Identify which cell holds the provided text, then report its (X, Y) central coordinate. 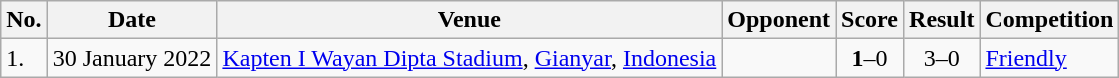
Score (870, 20)
Competition (1050, 20)
1. (24, 58)
Opponent (779, 20)
Venue (470, 20)
Result (942, 20)
3–0 (942, 58)
Date (132, 20)
Friendly (1050, 58)
Kapten I Wayan Dipta Stadium, Gianyar, Indonesia (470, 58)
No. (24, 20)
1–0 (870, 58)
30 January 2022 (132, 58)
